Provide the [x, y] coordinate of the cell's center where the given text is located.  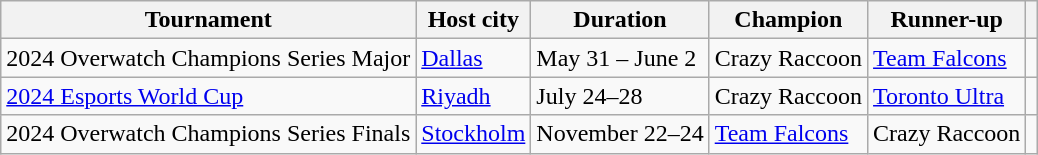
Host city [474, 20]
Toronto Ultra [947, 96]
Duration [620, 20]
Stockholm [474, 134]
Riyadh [474, 96]
2024 Overwatch Champions Series Major [208, 58]
Tournament [208, 20]
2024 Esports World Cup [208, 96]
Champion [788, 20]
November 22–24 [620, 134]
May 31 – June 2 [620, 58]
Runner-up [947, 20]
July 24–28 [620, 96]
2024 Overwatch Champions Series Finals [208, 134]
Dallas [474, 58]
